From the cell containing the given text, extract its center point as (x, y) coordinate. 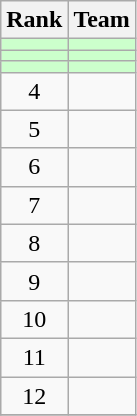
5 (34, 129)
12 (34, 395)
7 (34, 205)
10 (34, 319)
4 (34, 91)
9 (34, 281)
6 (34, 167)
8 (34, 243)
11 (34, 357)
Team (102, 20)
Rank (34, 20)
